Scan for the cell matching the given text and deliver its (x, y) coordinate at center. 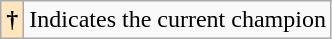
Indicates the current champion (178, 20)
† (12, 20)
